Capture the cell that displays the provided text and extract its (X, Y) central coordinate. 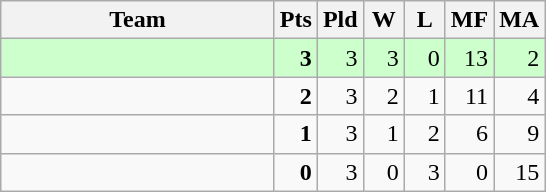
13 (469, 58)
Pld (340, 20)
L (424, 20)
MF (469, 20)
9 (520, 134)
15 (520, 172)
11 (469, 96)
MA (520, 20)
6 (469, 134)
Pts (296, 20)
4 (520, 96)
Team (138, 20)
W (384, 20)
